Capture the cell that displays the provided text and extract its [X, Y] central coordinate. 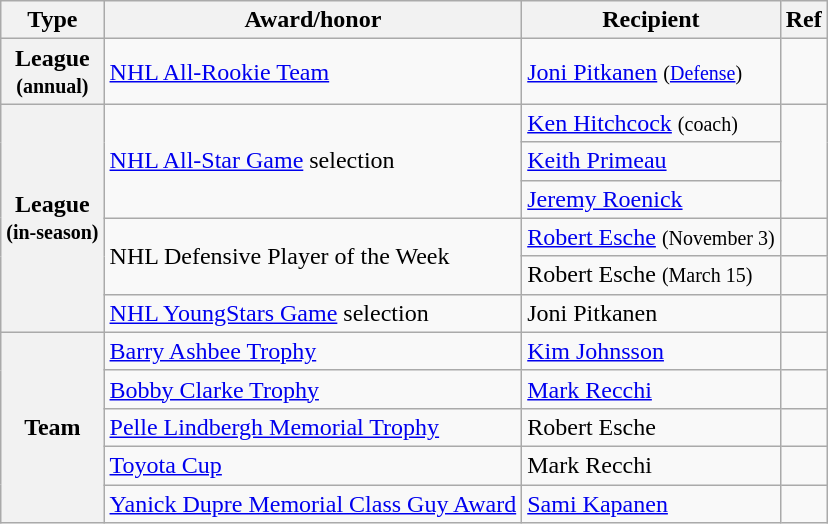
League(in-season) [52, 218]
NHL YoungStars Game selection [313, 313]
Sami Kapanen [651, 503]
Robert Esche (March 15) [651, 275]
Award/honor [313, 20]
Bobby Clarke Trophy [313, 389]
Pelle Lindbergh Memorial Trophy [313, 427]
League(annual) [52, 72]
Robert Esche [651, 427]
Keith Primeau [651, 161]
Ken Hitchcock (coach) [651, 123]
Yanick Dupre Memorial Class Guy Award [313, 503]
Type [52, 20]
NHL All-Star Game selection [313, 161]
NHL All-Rookie Team [313, 72]
Joni Pitkanen (Defense) [651, 72]
Robert Esche (November 3) [651, 237]
Team [52, 427]
Jeremy Roenick [651, 199]
Recipient [651, 20]
Ref [804, 20]
Kim Johnsson [651, 351]
Joni Pitkanen [651, 313]
Toyota Cup [313, 465]
Barry Ashbee Trophy [313, 351]
NHL Defensive Player of the Week [313, 256]
